Return the [X, Y] coordinate for the center point of the cell that contains the specified text.  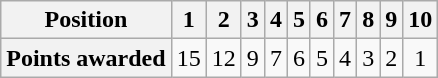
Position [86, 20]
10 [420, 20]
15 [188, 58]
12 [224, 58]
Points awarded [86, 58]
8 [368, 20]
